Extract the (x, y) coordinate from the center of the cell holding the provided text.  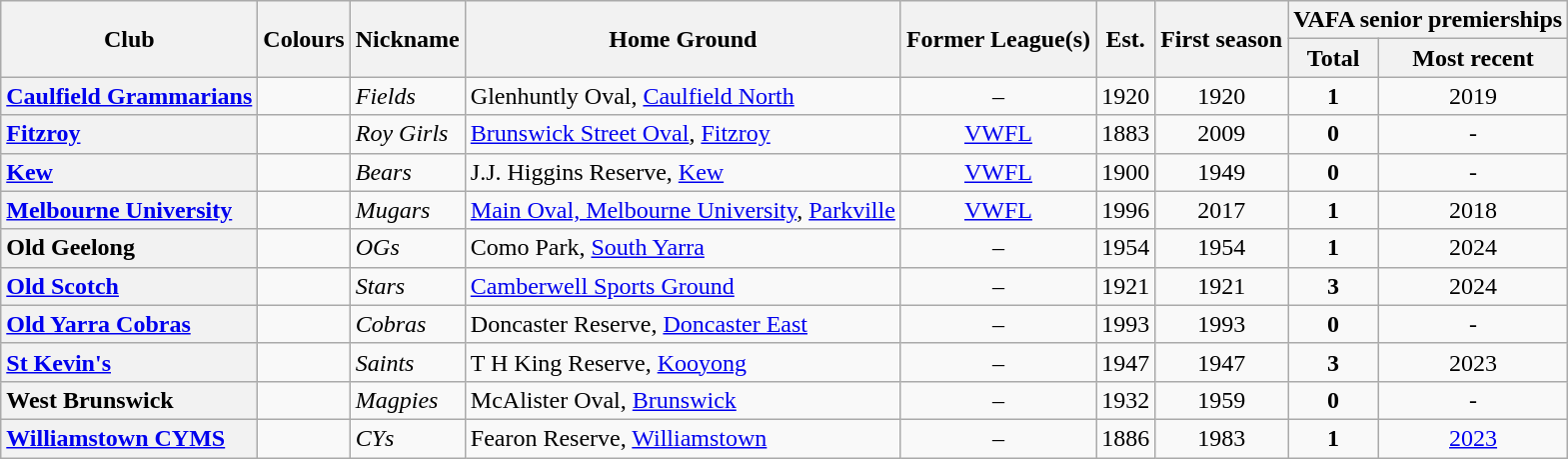
1996 (1125, 210)
Williamstown CYMS (130, 438)
Fearon Reserve, Williamstown (683, 438)
West Brunswick (130, 400)
1959 (1221, 400)
Mugars (408, 210)
VAFA senior premierships (1428, 20)
CYs (408, 438)
J.J. Higgins Reserve, Kew (683, 172)
Caulfield Grammarians (130, 96)
Glenhuntly Oval, Caulfield North (683, 96)
1883 (1125, 134)
1949 (1221, 172)
Home Ground (683, 39)
Stars (408, 286)
Colours (304, 39)
Former League(s) (997, 39)
First season (1221, 39)
Bears (408, 172)
1886 (1125, 438)
Old Yarra Cobras (130, 324)
2009 (1221, 134)
Kew (130, 172)
1983 (1221, 438)
Saints (408, 362)
Fitzroy (130, 134)
Club (130, 39)
Main Oval, Melbourne University, Parkville (683, 210)
2017 (1221, 210)
Old Scotch (130, 286)
Total (1333, 58)
Roy Girls (408, 134)
2019 (1473, 96)
Magpies (408, 400)
Fields (408, 96)
Nickname (408, 39)
Como Park, South Yarra (683, 248)
Doncaster Reserve, Doncaster East (683, 324)
St Kevin's (130, 362)
Est. (1125, 39)
1932 (1125, 400)
Most recent (1473, 58)
Brunswick Street Oval, Fitzroy (683, 134)
Old Geelong (130, 248)
2018 (1473, 210)
1900 (1125, 172)
T H King Reserve, Kooyong (683, 362)
Cobras (408, 324)
Melbourne University (130, 210)
OGs (408, 248)
Camberwell Sports Ground (683, 286)
McAlister Oval, Brunswick (683, 400)
